Provide the (X, Y) coordinate of the cell's center where the given text is located.  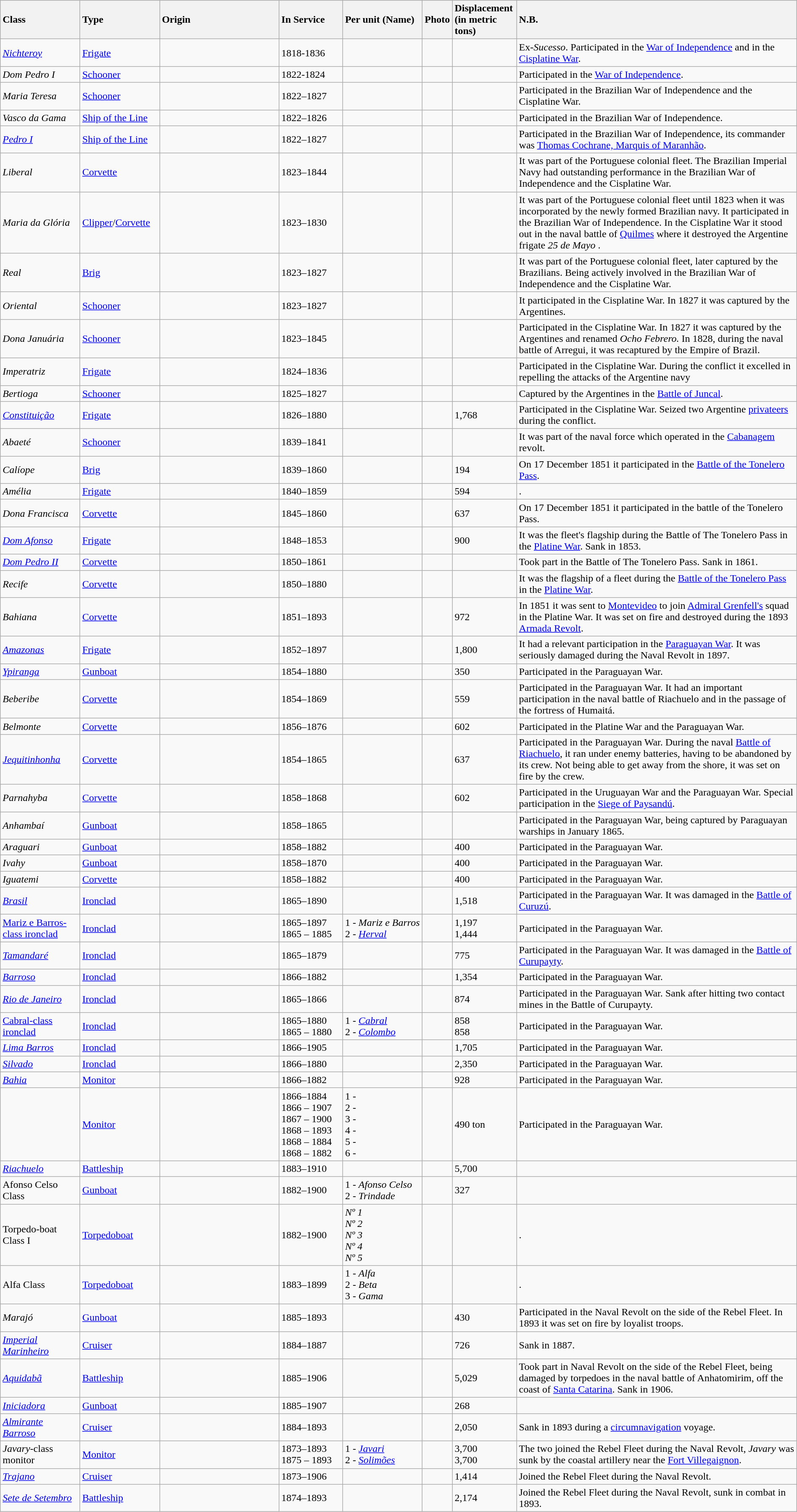
1840–1859 (311, 492)
1,414 (484, 1476)
1824–1836 (311, 372)
Liberal (40, 172)
Participated in the Cisplatine War. During the conflict it excelled in repelling the attacks of the Argentine navy (657, 372)
Calíope (40, 470)
Nº 1Nº 2Nº 3Nº 4Nº 5 (383, 1235)
Class (40, 20)
Real (40, 272)
Maria da Glória (40, 222)
It participated in the Cisplatine War. In 1827 it was captured by the Argentines. (657, 305)
194 (484, 470)
Imperial Marinheiro (40, 1345)
Participated in the War of Independence. (657, 74)
5,029 (484, 1378)
1823–1844 (311, 172)
1865–1879 (311, 955)
Joined the Rebel Fleet during the Naval Revolt, sunk in combat in 1893. (657, 1498)
Joined the Rebel Fleet during the Naval Revolt. (657, 1476)
1823–1830 (311, 222)
On 17 December 1851 it participated in the battle of the Tonelero Pass. (657, 513)
490 ton (484, 1124)
Mariz e Barros-class ironclad (40, 928)
1 - 2 - 3 - 4 - 5 - 6 - (383, 1124)
2,350 (484, 1064)
Aquidabã (40, 1378)
Ivahy (40, 863)
1818-1836 (311, 53)
1,705 (484, 1048)
1848–1853 (311, 541)
1826–1880 (311, 415)
Sank in 1893 during a circumnavigation voyage. (657, 1427)
Amazonas (40, 650)
1874–1893 (311, 1498)
350 (484, 671)
775 (484, 955)
Rio de Janeiro (40, 999)
Belmonte (40, 726)
Afonso Celso Class (40, 1190)
1866–18841866 – 19071867 – 19001868 – 18931868 – 18841868 – 1882 (311, 1124)
928 (484, 1080)
Almirante Barroso (40, 1427)
559 (484, 699)
It was the flagship of a fleet during the Battle of the Tonelero Pass in the Platine War. (657, 584)
430 (484, 1318)
Participated in the Brazilian War of Independence. (657, 118)
Abaeté (40, 442)
Maria Teresa (40, 96)
1858–1865 (311, 825)
On 17 December 1851 it participated in the Battle of the Tonelero Pass. (657, 470)
Riachuelo (40, 1168)
3,7003,700 (484, 1455)
Bertioga (40, 393)
327 (484, 1190)
Captured by the Argentines in the Battle of Juncal. (657, 393)
Recife (40, 584)
The two joined the Rebel Fleet during the Naval Revolt, Javary was sunk by the coastal artillery near the Fort Villegaignon. (657, 1455)
Participated in the Uruguayan War and the Paraguayan War. Special participation in the Siege of Paysandú. (657, 798)
1885–1906 (311, 1378)
1845–1860 (311, 513)
972 (484, 617)
Participated in the Paraguayan War. It was damaged in the Battle of Curuzú. (657, 901)
Javary-class monitor (40, 1455)
1 - Afonso Celso2 - Trindade (383, 1190)
1885–1893 (311, 1318)
Participated in the Brazilian War of Independence and the Cisplatine War. (657, 96)
1856–1876 (311, 726)
Bahia (40, 1080)
Dona Januária (40, 338)
Dona Francisca (40, 513)
Beberibe (40, 699)
Marajó (40, 1318)
Participated in the Paraguayan War. Sank after hitting two contact mines in the Battle of Curupayty. (657, 999)
Dom Pedro II (40, 562)
858858 (484, 1026)
Per unit (Name) (383, 20)
Participated in the Brazilian War of Independence, its commander was Thomas Cochrane, Marquis of Maranhão. (657, 140)
1883–1899 (311, 1285)
1854–1869 (311, 699)
Amélia (40, 492)
268 (484, 1406)
In Service (311, 20)
Brasil (40, 901)
1858–1870 (311, 863)
Dom Afonso (40, 541)
Iguatemi (40, 879)
Displacement(in metric tons) (484, 20)
Participated in the Cisplatine War. Seized two Argentine privateers during the conflict. (657, 415)
1 - Alfa2 - Beta3 - Gama (383, 1285)
Vasco da Gama (40, 118)
1865–1866 (311, 999)
1,800 (484, 650)
1839–1841 (311, 442)
1 - Javari2 - Solimões (383, 1455)
Tamandaré (40, 955)
1873–1906 (311, 1476)
1 - Cabral2 - Colombo (383, 1026)
1,518 (484, 901)
Lima Barros (40, 1048)
Iniciadora (40, 1406)
Torpedo-boat Class I (40, 1235)
1884–1893 (311, 1427)
2,174 (484, 1498)
Ypiranga (40, 671)
Participated in the Paraguayan War. It was damaged in the Battle of Curupayty. (657, 955)
874 (484, 999)
N.B. (657, 20)
Oriental (40, 305)
1839–1860 (311, 470)
Pedro I (40, 140)
Clipper/Corvette (119, 222)
1854–1880 (311, 671)
Participated in the Paraguayan War, being captured by Paraguayan warships in January 1865. (657, 825)
1851–1893 (311, 617)
1858–1868 (311, 798)
Type (119, 20)
Dom Pedro I (40, 74)
1865–18801865 – 1880 (311, 1026)
1850–1861 (311, 562)
Parnahyba (40, 798)
594 (484, 492)
Imperatriz (40, 372)
1850–1880 (311, 584)
Sete de Setembro (40, 1498)
Araguari (40, 847)
Nichteroy (40, 53)
2,050 (484, 1427)
Cabral-class ironclad (40, 1026)
1884–1887 (311, 1345)
Photo (437, 20)
1865–1890 (311, 901)
Alfa Class (40, 1285)
1 - Mariz e Barros2 - Herval (383, 928)
Trajano (40, 1476)
Constituição (40, 415)
1822-1824 (311, 74)
1885–1907 (311, 1406)
1865–18971865 – 1885 (311, 928)
1852–1897 (311, 650)
1854–1865 (311, 759)
1822–1826 (311, 118)
5,700 (484, 1168)
Participated in the Paraguayan War. It had an important participation in the naval battle of Riachuelo and in the passage of the fortress of Humaitá. (657, 699)
Origin (219, 20)
1,768 (484, 415)
1873–18931875 – 1893 (311, 1455)
It had a relevant participation in the Paraguayan War. It was seriously damaged during the Naval Revolt in 1897. (657, 650)
Barroso (40, 977)
1883–1910 (311, 1168)
Ex-Sucesso. Participated in the War of Independence and in the Cisplatine War. (657, 53)
Took part in the Battle of The Tonelero Pass. Sank in 1861. (657, 562)
1,354 (484, 977)
726 (484, 1345)
It was part of the naval force which operated in the Cabanagem revolt. (657, 442)
Anhambaí (40, 825)
It was the fleet's flagship during the Battle of The Tonelero Pass in the Platine War. Sank in 1853. (657, 541)
Bahiana (40, 617)
1825–1827 (311, 393)
900 (484, 541)
Silvado (40, 1064)
Sank in 1887. (657, 1345)
1,1971,444 (484, 928)
Participated in the Naval Revolt on the side of the Rebel Fleet. In 1893 it was set on fire by loyalist troops. (657, 1318)
Participated in the Platine War and the Paraguayan War. (657, 726)
1866–1880 (311, 1064)
1866–1905 (311, 1048)
1823–1845 (311, 338)
Jequitinhonha (40, 759)
